Scan for the cell matching the given text and deliver its [x, y] coordinate at center. 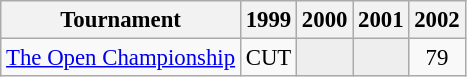
1999 [268, 20]
CUT [268, 58]
79 [437, 58]
2001 [381, 20]
The Open Championship [121, 58]
2000 [325, 20]
Tournament [121, 20]
2002 [437, 20]
